Extract the [X, Y] coordinate from the center of the cell holding the provided text.  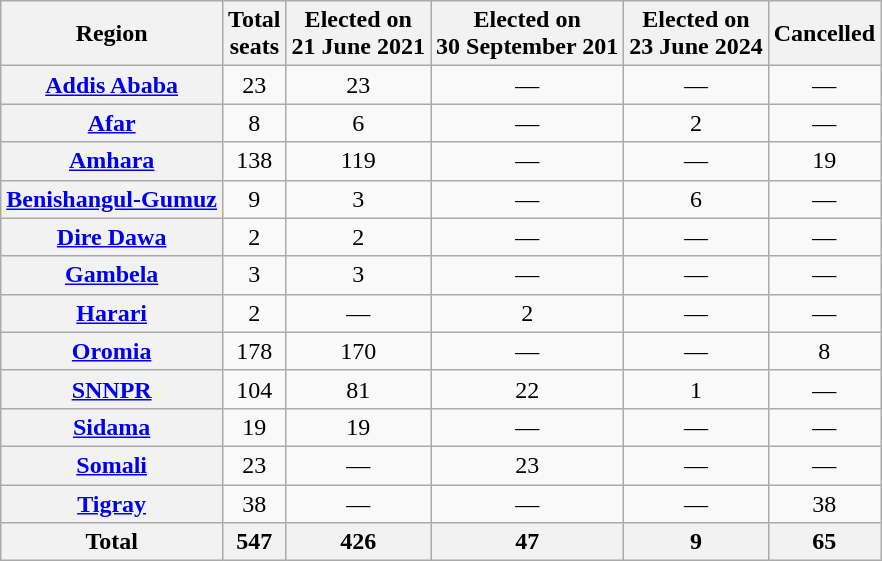
170 [358, 351]
1 [696, 389]
104 [255, 389]
47 [526, 542]
138 [255, 161]
Gambela [112, 275]
Tigray [112, 503]
Harari [112, 313]
Cancelled [824, 34]
426 [358, 542]
Benishangul-Gumuz [112, 199]
178 [255, 351]
Elected on30 September 201 [526, 34]
Amhara [112, 161]
Oromia [112, 351]
Afar [112, 123]
Sidama [112, 427]
Elected on23 June 2024 [696, 34]
Totalseats [255, 34]
Elected on21 June 2021 [358, 34]
81 [358, 389]
Addis Ababa [112, 85]
22 [526, 389]
65 [824, 542]
Somali [112, 465]
Dire Dawa [112, 237]
547 [255, 542]
Region [112, 34]
Total [112, 542]
119 [358, 161]
SNNPR [112, 389]
